Determine the [X, Y] coordinate at the center of the cell enclosing the given text.  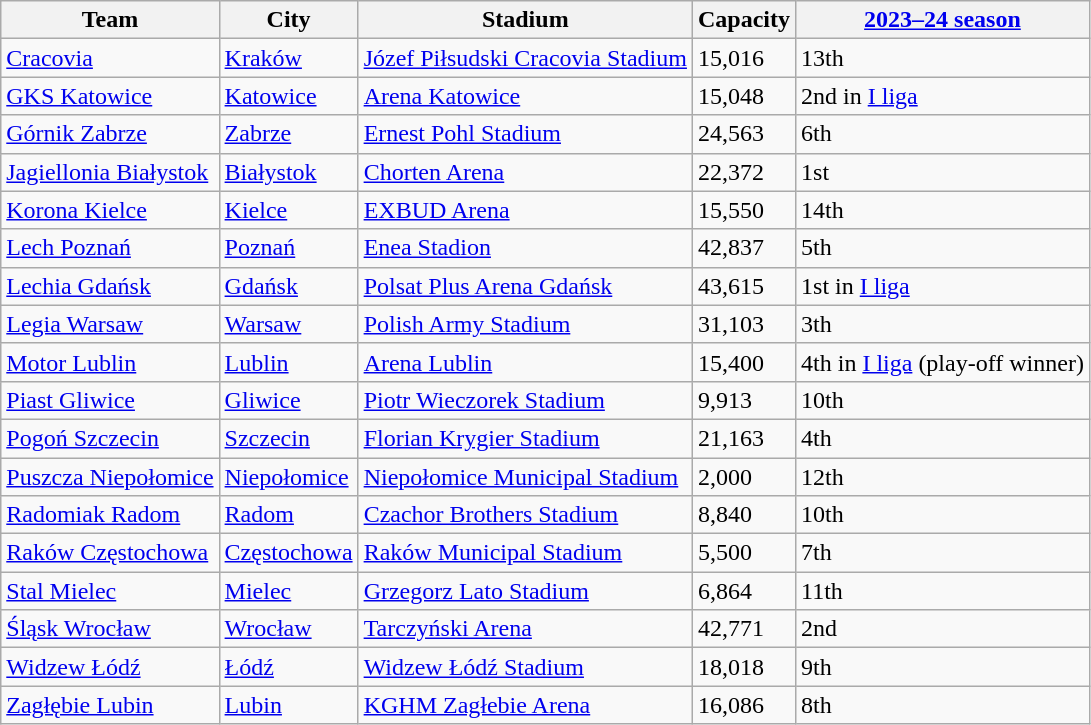
Pogoń Szczecin [110, 438]
Warsaw [288, 324]
Polsat Plus Arena Gdańsk [525, 286]
2nd [943, 629]
21,163 [744, 438]
15,016 [744, 58]
Cracovia [110, 58]
14th [943, 210]
18,018 [744, 667]
2023–24 season [943, 20]
8th [943, 705]
3th [943, 324]
GKS Katowice [110, 96]
12th [943, 477]
13th [943, 58]
Arena Lublin [525, 362]
Czachor Brothers Stadium [525, 515]
Chorten Arena [525, 172]
Wrocław [288, 629]
5th [943, 248]
6th [943, 134]
Arena Katowice [525, 96]
Białystok [288, 172]
Niepołomice Municipal Stadium [525, 477]
Tarczyński Arena [525, 629]
Piast Gliwice [110, 400]
Zabrze [288, 134]
Kielce [288, 210]
Stadium [525, 20]
1st in I liga [943, 286]
5,500 [744, 553]
Górnik Zabrze [110, 134]
15,550 [744, 210]
6,864 [744, 591]
22,372 [744, 172]
Enea Stadion [525, 248]
Raków Municipal Stadium [525, 553]
7th [943, 553]
42,771 [744, 629]
4th in I liga (play-off winner) [943, 362]
42,837 [744, 248]
Widzew Łódź Stadium [525, 667]
2nd in I liga [943, 96]
43,615 [744, 286]
2,000 [744, 477]
15,048 [744, 96]
11th [943, 591]
Legia Warsaw [110, 324]
Śląsk Wrocław [110, 629]
9,913 [744, 400]
Szczecin [288, 438]
Zagłębie Lubin [110, 705]
EXBUD Arena [525, 210]
Lech Poznań [110, 248]
Puszcza Niepołomice [110, 477]
City [288, 20]
Ernest Pohl Stadium [525, 134]
Lublin [288, 362]
Piotr Wieczorek Stadium [525, 400]
15,400 [744, 362]
Radom [288, 515]
Lubin [288, 705]
4th [943, 438]
1st [943, 172]
16,086 [744, 705]
Niepołomice [288, 477]
Polish Army Stadium [525, 324]
8,840 [744, 515]
Gliwice [288, 400]
Poznań [288, 248]
31,103 [744, 324]
Józef Piłsudski Cracovia Stadium [525, 58]
Grzegorz Lato Stadium [525, 591]
Łódź [288, 667]
Kraków [288, 58]
Team [110, 20]
Jagiellonia Białystok [110, 172]
Stal Mielec [110, 591]
9th [943, 667]
Częstochowa [288, 553]
Radomiak Radom [110, 515]
KGHM Zagłebie Arena [525, 705]
Motor Lublin [110, 362]
Gdańsk [288, 286]
24,563 [744, 134]
Widzew Łódź [110, 667]
Capacity [744, 20]
Korona Kielce [110, 210]
Mielec [288, 591]
Katowice [288, 96]
Lechia Gdańsk [110, 286]
Raków Częstochowa [110, 553]
Florian Krygier Stadium [525, 438]
